Search for the cell housing the specified text and yield its (X, Y) center coordinate. 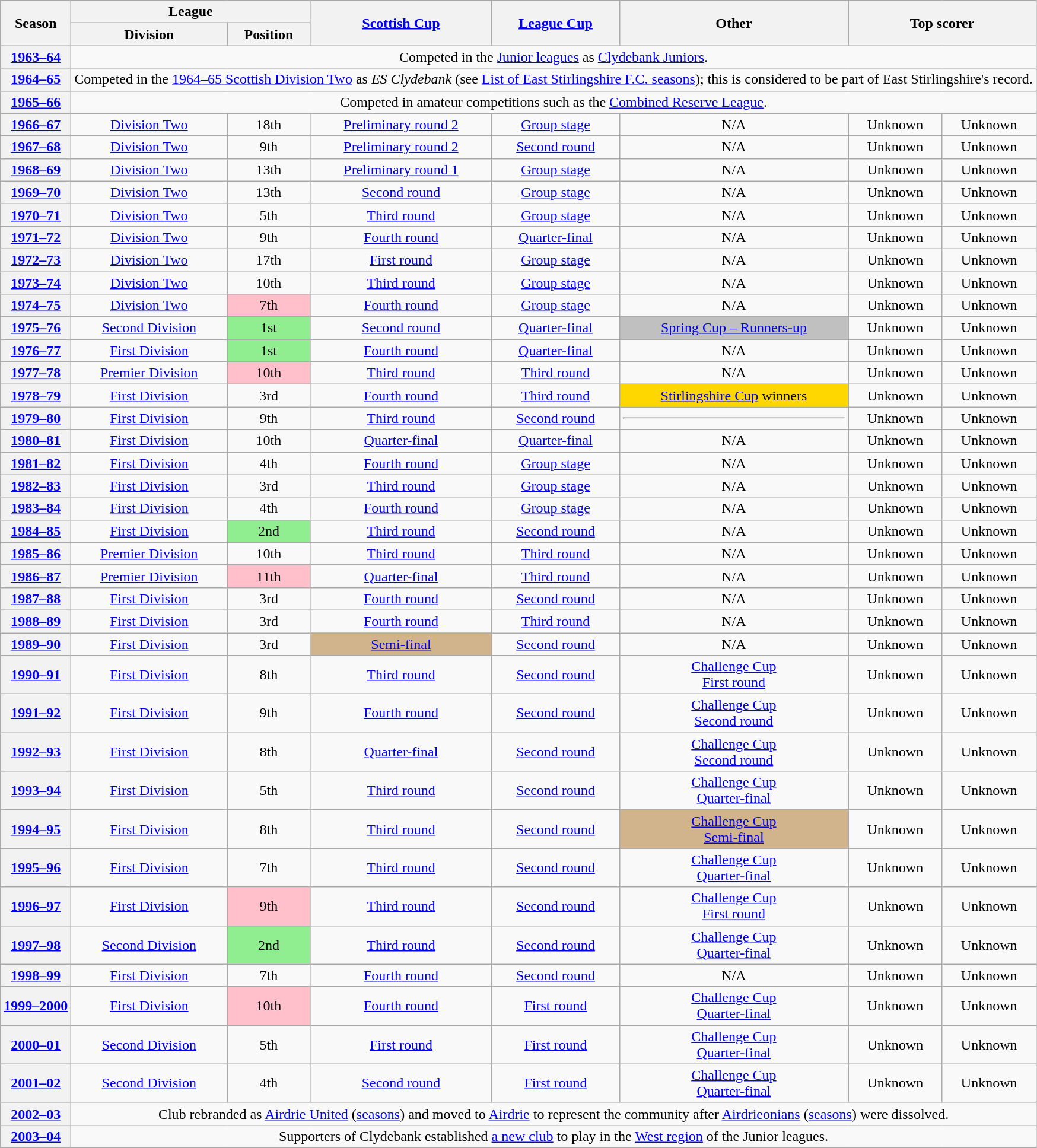
2002–03 (36, 1114)
1986–87 (36, 576)
1965–66 (36, 102)
Supporters of Clydebank established a new club to play in the West region of the Junior leagues. (554, 1136)
1981–82 (36, 463)
Challenge CupSemi-final (734, 829)
Position (269, 34)
1991–92 (36, 713)
Other (734, 23)
1978–79 (36, 396)
Competed in amateur competitions such as the Combined Reserve League. (554, 102)
2000–01 (36, 1044)
1980–81 (36, 441)
17th (269, 260)
1987–88 (36, 599)
Spring Cup – Runners-up (734, 328)
2001–02 (36, 1083)
1974–75 (36, 306)
League Cup (555, 23)
1970–71 (36, 215)
1990–91 (36, 675)
Division (149, 34)
2003–04 (36, 1136)
1969–70 (36, 192)
1999–2000 (36, 1006)
Stirlingshire Cup winners (734, 396)
1988–89 (36, 621)
18th (269, 125)
1967–68 (36, 147)
1966–67 (36, 125)
Preliminary round 1 (401, 170)
Club rebranded as Airdrie United (seasons) and moved to Airdrie to represent the community after Airdrieonians (seasons) were dissolved. (554, 1114)
Semi-final (401, 644)
1968–69 (36, 170)
1984–85 (36, 531)
1985–86 (36, 554)
Season (36, 23)
League (191, 12)
Top scorer (942, 23)
1963–64 (36, 57)
1972–73 (36, 260)
1994–95 (36, 829)
1992–93 (36, 752)
1964–65 (36, 79)
1997–98 (36, 945)
Scottish Cup (401, 23)
1996–97 (36, 907)
1995–96 (36, 867)
1976–77 (36, 351)
Competed in the Junior leagues as Clydebank Juniors. (554, 57)
1993–94 (36, 790)
11th (269, 576)
1975–76 (36, 328)
1989–90 (36, 644)
1973–74 (36, 283)
1982–83 (36, 486)
1979–80 (36, 418)
1998–99 (36, 975)
1983–84 (36, 508)
1977–78 (36, 373)
1971–72 (36, 237)
